Scan for the cell matching the given text and deliver its [x, y] coordinate at center. 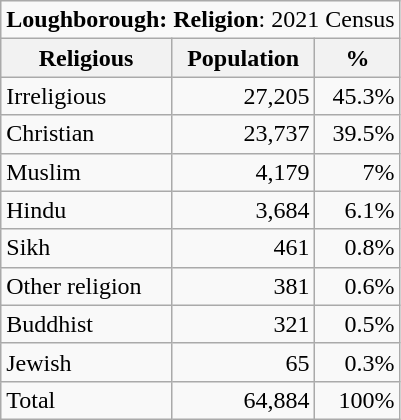
Irreligious [86, 96]
Sikh [86, 248]
27,205 [243, 96]
64,884 [243, 400]
65 [243, 362]
Other religion [86, 286]
23,737 [243, 134]
0.5% [358, 324]
39.5% [358, 134]
100% [358, 400]
0.8% [358, 248]
3,684 [243, 210]
0.3% [358, 362]
Religious [86, 58]
Jewish [86, 362]
Loughborough: Religion: 2021 Census [200, 20]
45.3% [358, 96]
6.1% [358, 210]
321 [243, 324]
4,179 [243, 172]
Christian [86, 134]
Muslim [86, 172]
% [358, 58]
381 [243, 286]
7% [358, 172]
461 [243, 248]
Hindu [86, 210]
Population [243, 58]
0.6% [358, 286]
Buddhist [86, 324]
Total [86, 400]
